Return the (X, Y) coordinate for the center point of the cell that contains the specified text.  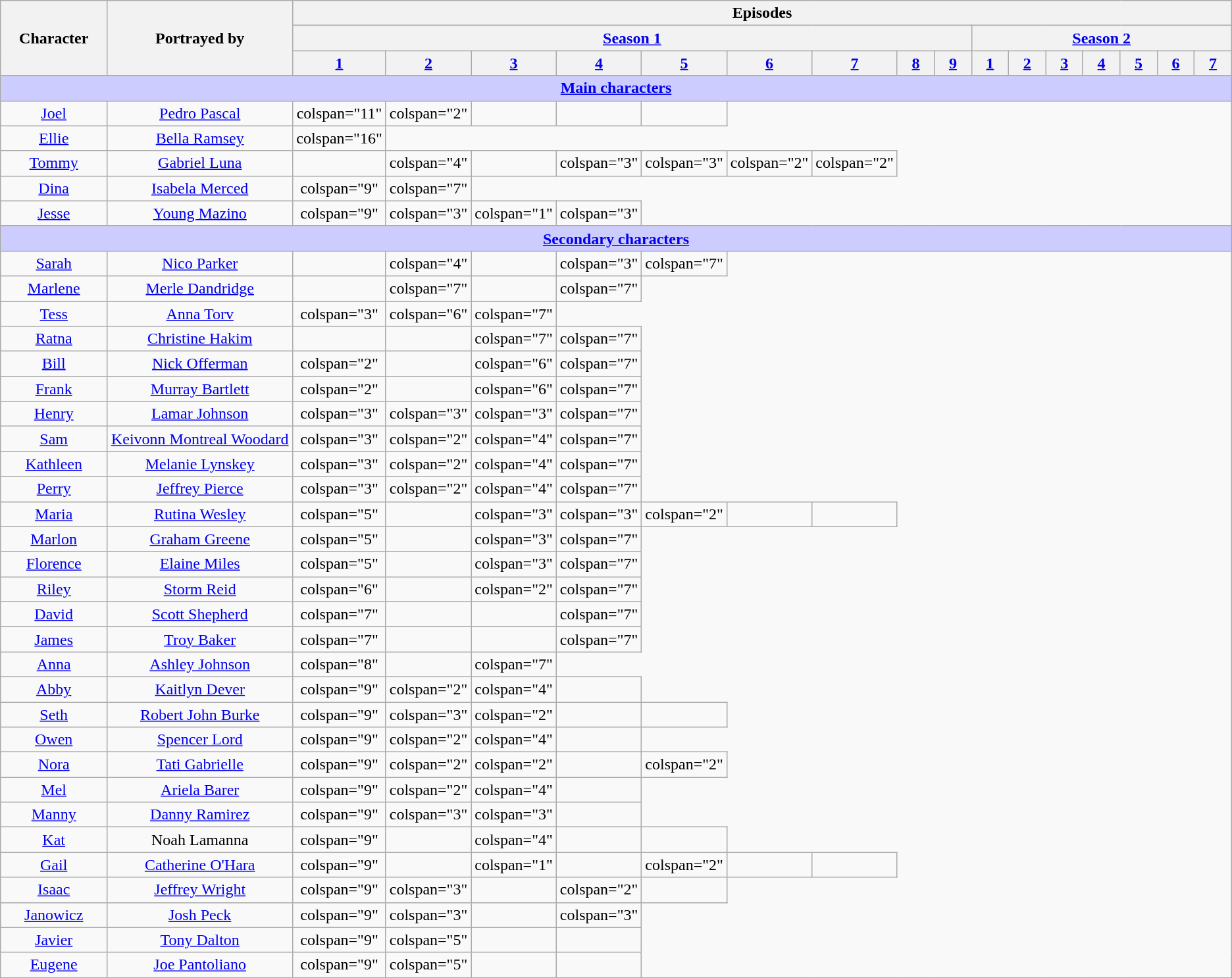
Secondary characters (616, 238)
Episodes (762, 13)
Kat (54, 840)
Portrayed by (200, 38)
Dina (54, 188)
Jeffrey Wright (200, 890)
colspan="11" (340, 113)
Danny Ramirez (200, 815)
Anna Torv (200, 314)
Javier (54, 940)
Tati Gabrielle (200, 765)
Graham Greene (200, 539)
Christine Hakim (200, 339)
Lamar Johnson (200, 414)
Catherine O'Hara (200, 865)
Manny (54, 815)
Anna (54, 664)
Henry (54, 414)
Kaitlyn Dever (200, 689)
Joe Pantoliano (200, 965)
Elaine Miles (200, 564)
colspan="8" (340, 664)
colspan="16" (340, 138)
Tommy (54, 163)
Storm Reid (200, 589)
Isabela Merced (200, 188)
Owen (54, 740)
Jeffrey Pierce (200, 489)
Melanie Lynskey (200, 464)
Marlene (54, 288)
Robert John Burke (200, 714)
David (54, 614)
Merle Dandridge (200, 288)
Bill (54, 364)
Spencer Lord (200, 740)
Eugene (54, 965)
Josh Peck (200, 915)
Sam (54, 439)
Season 2 (1102, 38)
Jesse (54, 213)
Ariela Barer (200, 790)
Florence (54, 564)
Troy Baker (200, 639)
Nora (54, 765)
Perry (54, 489)
Frank (54, 389)
Ashley Johnson (200, 664)
Sarah (54, 263)
Gabriel Luna (200, 163)
Nick Offerman (200, 364)
Tony Dalton (200, 940)
Joel (54, 113)
Pedro Pascal (200, 113)
Isaac (54, 890)
Mel (54, 790)
Abby (54, 689)
8 (915, 63)
Nico Parker (200, 263)
James (54, 639)
Riley (54, 589)
Kathleen (54, 464)
Scott Shepherd (200, 614)
Janowicz (54, 915)
Ratna (54, 339)
Keivonn Montreal Woodard (200, 439)
Noah Lamanna (200, 840)
Character (54, 38)
Seth (54, 714)
Murray Bartlett (200, 389)
Marlon (54, 539)
Bella Ramsey (200, 138)
9 (953, 63)
Season 1 (632, 38)
Rutina Wesley (200, 514)
Maria (54, 514)
Ellie (54, 138)
Gail (54, 865)
Young Mazino (200, 213)
Main characters (616, 88)
Tess (54, 314)
